Return the [X, Y] coordinate for the center point of the cell that contains the specified text.  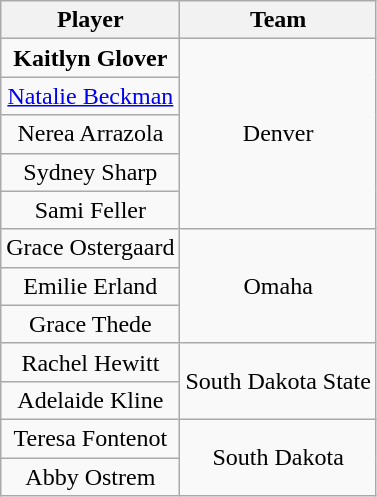
Kaitlyn Glover [90, 58]
Sami Feller [90, 210]
Player [90, 20]
South Dakota [278, 457]
South Dakota State [278, 381]
Emilie Erland [90, 286]
Teresa Fontenot [90, 438]
Rachel Hewitt [90, 362]
Nerea Arrazola [90, 134]
Team [278, 20]
Omaha [278, 286]
Sydney Sharp [90, 172]
Abby Ostrem [90, 477]
Grace Thede [90, 324]
Denver [278, 134]
Grace Ostergaard [90, 248]
Adelaide Kline [90, 400]
Natalie Beckman [90, 96]
